Scan for the cell matching the given text and deliver its (X, Y) coordinate at center. 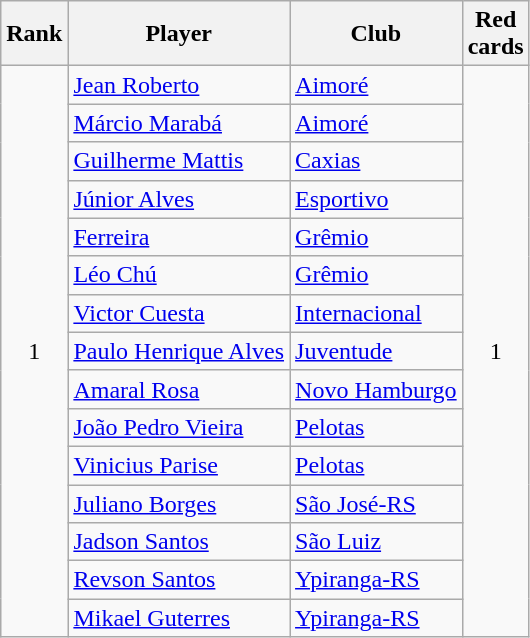
Guilherme Mattis (179, 161)
João Pedro Vieira (179, 427)
Juventude (376, 351)
Léo Chú (179, 275)
Vinicius Parise (179, 465)
Ferreira (179, 237)
Amaral Rosa (179, 389)
Player (179, 34)
Esportivo (376, 199)
Jadson Santos (179, 542)
Victor Cuesta (179, 313)
Redcards (496, 34)
São Luiz (376, 542)
Rank (34, 34)
Juliano Borges (179, 503)
Novo Hamburgo (376, 389)
Caxias (376, 161)
Revson Santos (179, 580)
Jean Roberto (179, 85)
Internacional (376, 313)
São José-RS (376, 503)
Júnior Alves (179, 199)
Paulo Henrique Alves (179, 351)
Club (376, 34)
Mikael Guterres (179, 618)
Márcio Marabá (179, 123)
